Search for the cell housing the specified text and yield its [x, y] center coordinate. 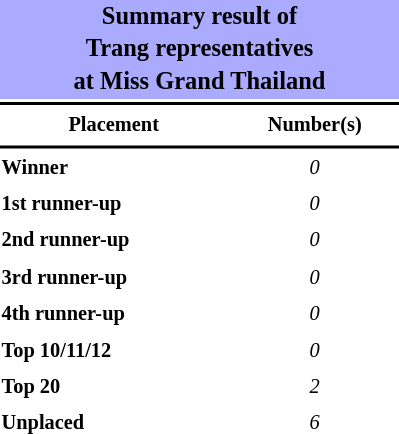
Number(s) [314, 125]
Winner [114, 168]
Placement [114, 125]
Summary result ofTrang representativesat Miss Grand Thailand [200, 50]
3rd runner-up [114, 278]
1st runner-up [114, 204]
2nd runner-up [114, 241]
2 [314, 387]
4th runner-up [114, 314]
Top 10/11/12 [114, 351]
Top 20 [114, 387]
